Detect which cell encompasses the target text, then output its [X, Y] center coordinate. 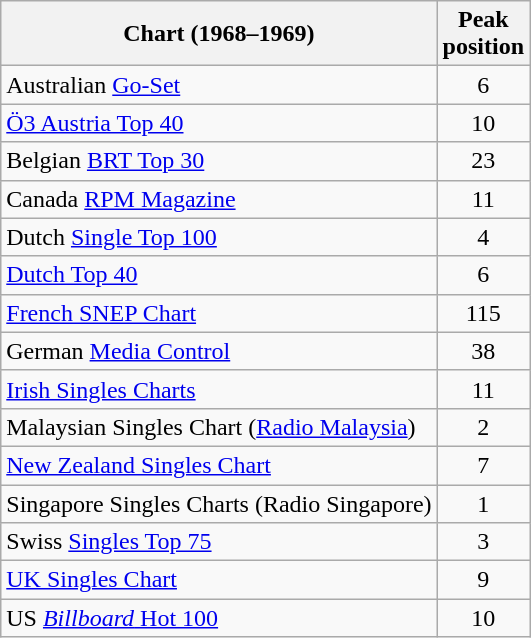
23 [483, 161]
9 [483, 580]
Swiss Singles Top 75 [219, 542]
4 [483, 237]
Singapore Singles Charts (Radio Singapore) [219, 503]
French SNEP Chart [219, 313]
38 [483, 351]
Canada RPM Magazine [219, 199]
Malaysian Singles Chart (Radio Malaysia) [219, 427]
Ö3 Austria Top 40 [219, 123]
Belgian BRT Top 30 [219, 161]
Chart (1968–1969) [219, 34]
Peakposition [483, 34]
Dutch Single Top 100 [219, 237]
Dutch Top 40 [219, 275]
2 [483, 427]
US Billboard Hot 100 [219, 618]
German Media Control [219, 351]
Irish Singles Charts [219, 389]
7 [483, 465]
New Zealand Singles Chart [219, 465]
3 [483, 542]
1 [483, 503]
UK Singles Chart [219, 580]
115 [483, 313]
Australian Go-Set [219, 85]
